For the text-containing cell, return its midpoint in [x, y] coordinate format. 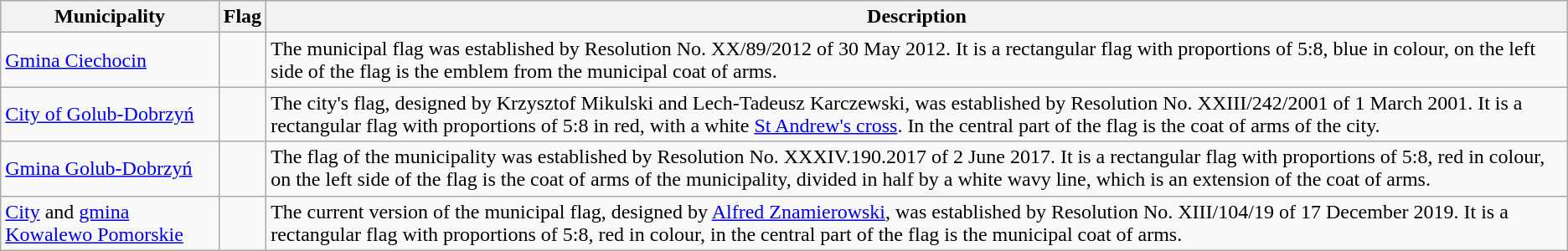
Municipality [111, 17]
Description [917, 17]
City of Golub-Dobrzyń [111, 114]
Gmina Golub-Dobrzyń [111, 169]
City and gmina Kowalewo Pomorskie [111, 223]
Flag [242, 17]
Gmina Ciechocin [111, 60]
